For the text-containing cell, return its midpoint in [x, y] coordinate format. 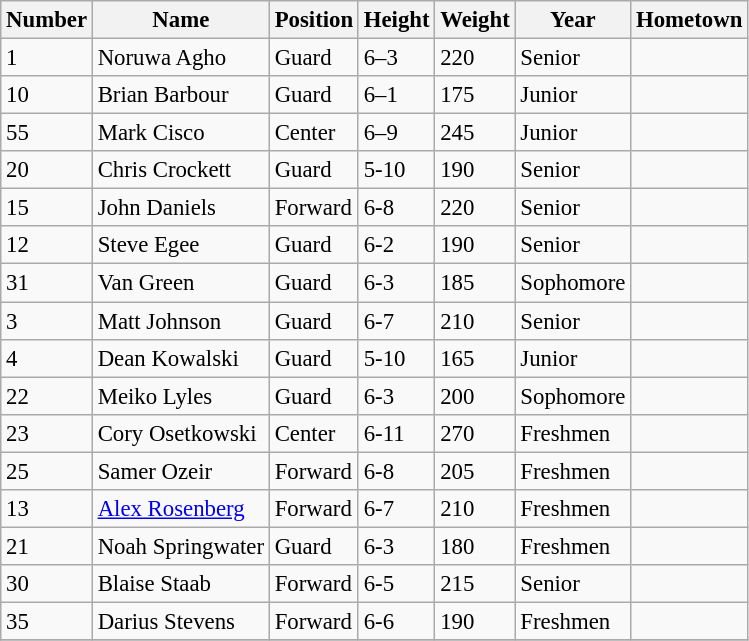
12 [47, 245]
Darius Stevens [180, 621]
270 [475, 433]
Van Green [180, 283]
31 [47, 283]
13 [47, 509]
6–9 [396, 133]
205 [475, 471]
175 [475, 95]
Alex Rosenberg [180, 509]
6-11 [396, 433]
35 [47, 621]
Weight [475, 20]
20 [47, 170]
Hometown [690, 20]
6-5 [396, 584]
Steve Egee [180, 245]
4 [47, 358]
25 [47, 471]
3 [47, 321]
185 [475, 283]
Position [314, 20]
Samer Ozeir [180, 471]
6-2 [396, 245]
Blaise Staab [180, 584]
21 [47, 546]
245 [475, 133]
Name [180, 20]
Height [396, 20]
22 [47, 396]
Noruwa Agho [180, 58]
6–1 [396, 95]
165 [475, 358]
215 [475, 584]
10 [47, 95]
180 [475, 546]
55 [47, 133]
Noah Springwater [180, 546]
1 [47, 58]
Matt Johnson [180, 321]
John Daniels [180, 208]
Meiko Lyles [180, 396]
Number [47, 20]
Year [573, 20]
15 [47, 208]
30 [47, 584]
Brian Barbour [180, 95]
200 [475, 396]
6-6 [396, 621]
Cory Osetkowski [180, 433]
6–3 [396, 58]
23 [47, 433]
Chris Crockett [180, 170]
Dean Kowalski [180, 358]
Mark Cisco [180, 133]
